Search for the cell housing the specified text and yield its [X, Y] center coordinate. 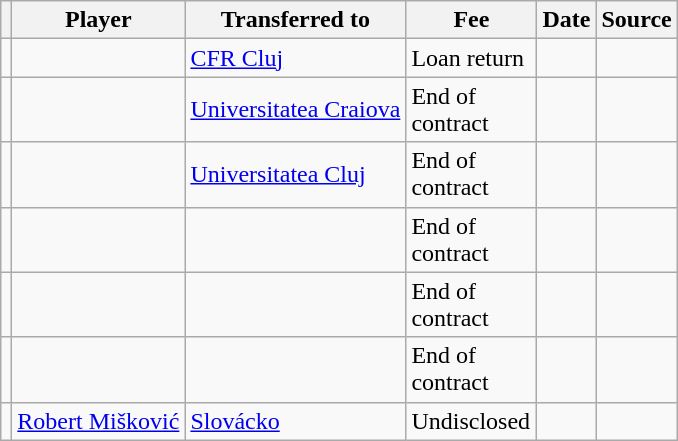
Source [636, 20]
Undisclosed [472, 421]
Fee [472, 20]
Date [566, 20]
Slovácko [296, 421]
Universitatea Craiova [296, 110]
Robert Mišković [98, 421]
Transferred to [296, 20]
CFR Cluj [296, 58]
Player [98, 20]
Loan return [472, 58]
Universitatea Cluj [296, 174]
